Determine the (x, y) coordinate at the center of the cell enclosing the given text.  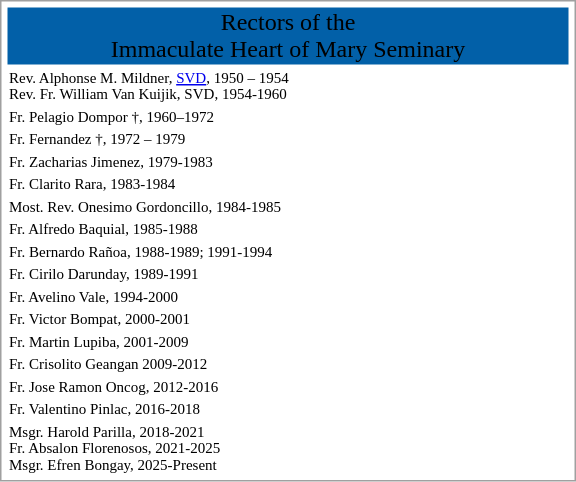
Msgr. Harold Parilla, 2018-2021Fr. Absalon Florenosos, 2021-2025Msgr. Efren Bongay, 2025-Present (288, 448)
Most. Rev. Onesimo Gordoncillo, 1984-1985 (288, 206)
Fr. Alfredo Baquial, 1985-1988 (288, 229)
Fr. Jose Ramon Oncog, 2012-2016 (288, 386)
Rev. Alphonse M. Mildner, SVD, 1950 – 1954Rev. Fr. William Van Kuijik, SVD, 1954-1960 (288, 86)
Fr. Victor Bompat, 2000-2001 (288, 319)
Fr. Avelino Vale, 1994-2000 (288, 296)
Fr. Bernardo Rañoa, 1988-1989; 1991-1994 (288, 252)
Fr. Clarito Rara, 1983-1984 (288, 184)
Fr. Fernandez †, 1972 – 1979 (288, 139)
Fr. Cirilo Darunday, 1989-1991 (288, 274)
Fr. Valentino Pinlac, 2016-2018 (288, 409)
Fr. Zacharias Jimenez, 1979-1983 (288, 162)
Fr. Crisolito Geangan 2009-2012 (288, 364)
Rectors of the Immaculate Heart of Mary Seminary (288, 36)
Fr. Pelagio Dompor †, 1960–1972 (288, 116)
Fr. Martin Lupiba, 2001-2009 (288, 342)
